Locate the cell with the specified text and output its (X, Y) center coordinate. 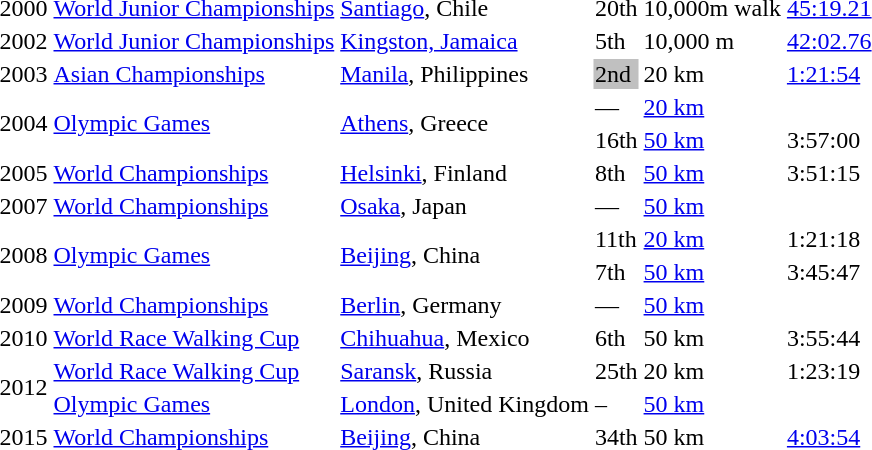
World Junior Championships (194, 41)
2nd (616, 74)
11th (616, 239)
Helsinki, Finland (465, 173)
Osaka, Japan (465, 206)
5th (616, 41)
8th (616, 173)
– (616, 404)
Berlin, Germany (465, 305)
London, United Kingdom (465, 404)
6th (616, 338)
10,000 m (712, 41)
Saransk, Russia (465, 371)
Chihuahua, Mexico (465, 338)
Kingston, Jamaica (465, 41)
Athens, Greece (465, 124)
7th (616, 272)
25th (616, 371)
Asian Championships (194, 74)
16th (616, 140)
Beijing, China (465, 256)
Manila, Philippines (465, 74)
